Scan for the cell matching the given text and deliver its (x, y) coordinate at center. 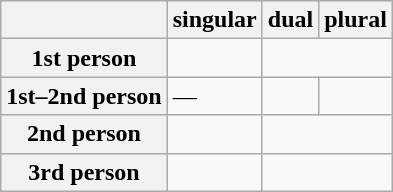
1st person (84, 58)
dual (290, 20)
singular (214, 20)
— (214, 96)
2nd person (84, 134)
plural (356, 20)
1st–2nd person (84, 96)
3rd person (84, 172)
